Find where the given text appears and provide that cell's center as [x, y] coordinate. 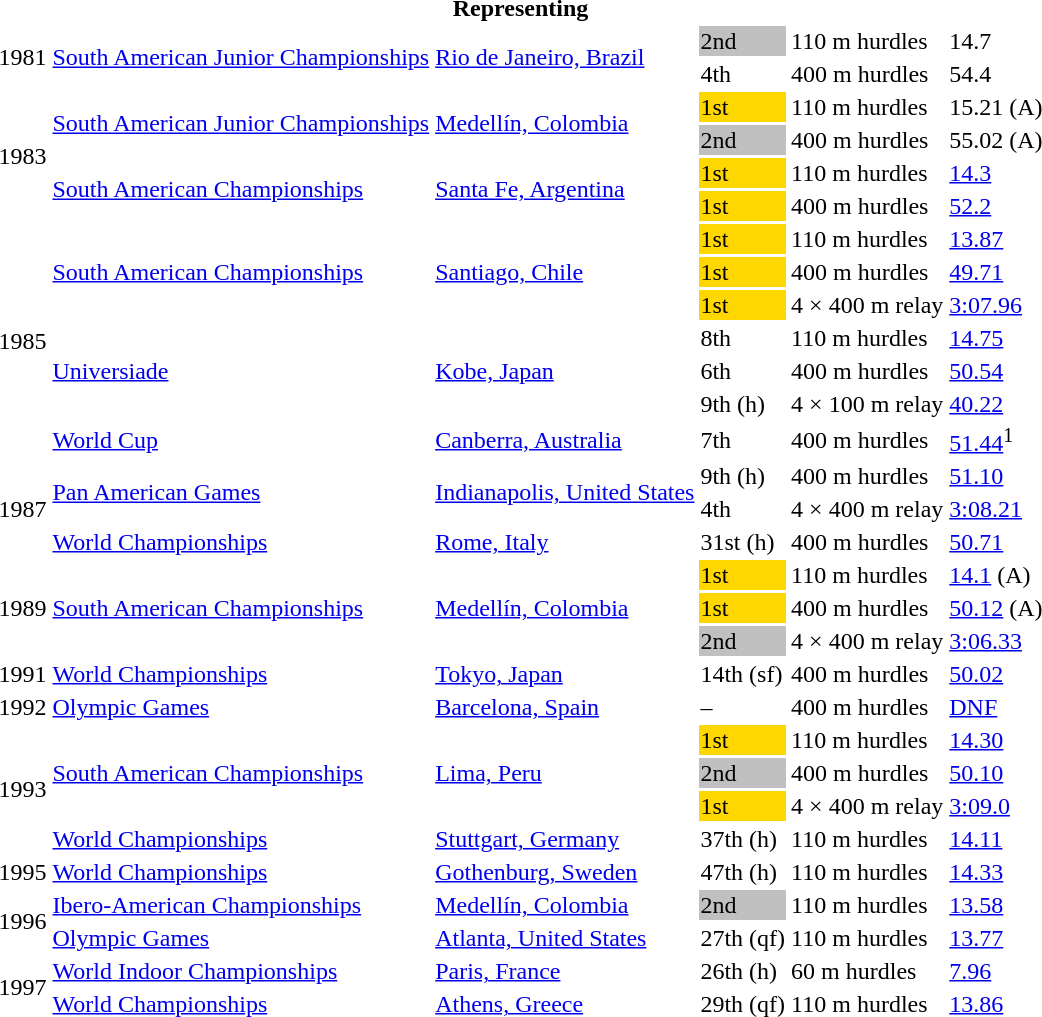
47th (h) [743, 872]
14th (sf) [743, 674]
– [743, 707]
Ibero-American Championships [241, 905]
37th (h) [743, 839]
Paris, France [565, 971]
Atlanta, United States [565, 938]
6th [743, 371]
Rome, Italy [565, 542]
7th [743, 440]
Rio de Janeiro, Brazil [565, 58]
Barcelona, Spain [565, 707]
Lima, Peru [565, 773]
27th (qf) [743, 938]
26th (h) [743, 971]
Tokyo, Japan [565, 674]
Gothenburg, Sweden [565, 872]
Santa Fe, Argentina [565, 190]
Indianapolis, United States [565, 492]
4 × 100 m relay [868, 404]
Pan American Games [241, 492]
Kobe, Japan [565, 371]
Santiago, Chile [565, 272]
8th [743, 338]
Canberra, Australia [565, 440]
60 m hurdles [868, 971]
Stuttgart, Germany [565, 839]
World Cup [241, 440]
31st (h) [743, 542]
World Indoor Championships [241, 971]
Universiade [241, 371]
